Extract the (X, Y) coordinate from the center of the cell holding the provided text.  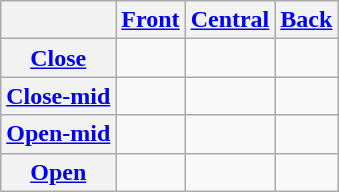
Central (230, 20)
Close-mid (58, 96)
Front (150, 20)
Open (58, 172)
Close (58, 58)
Back (306, 20)
Open-mid (58, 134)
